Return the (X, Y) coordinate for the center point of the cell that contains the specified text.  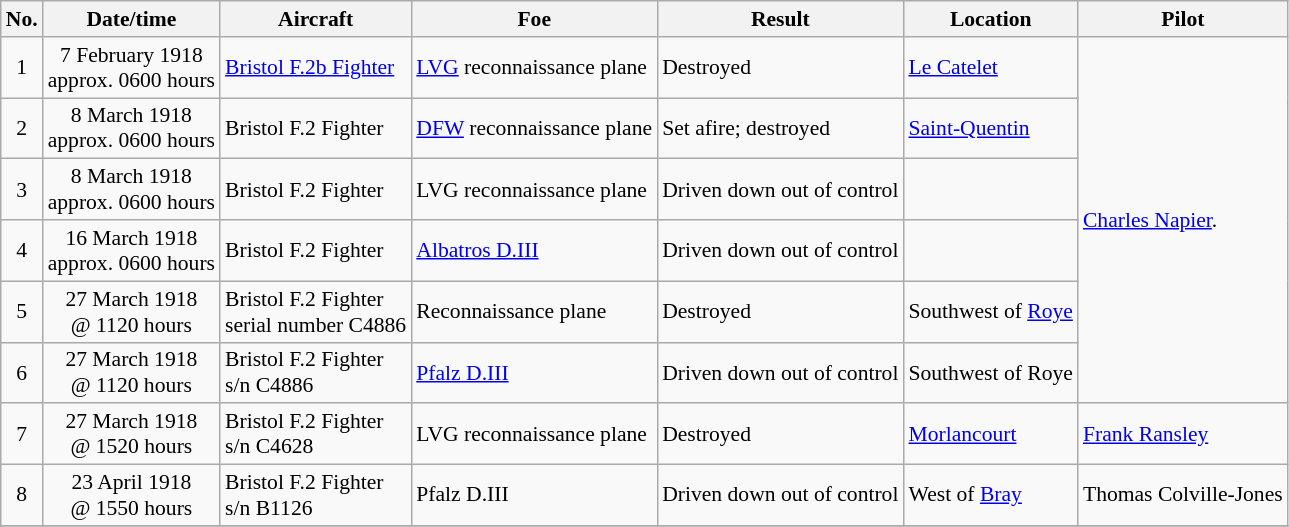
Morlancourt (990, 434)
Bristol F.2 Fighters/n B1126 (316, 496)
Saint-Quentin (990, 128)
4 (22, 250)
16 March 1918approx. 0600 hours (132, 250)
Bristol F.2 Fighterserial number C4886 (316, 312)
1 (22, 68)
Reconnaissance plane (534, 312)
DFW reconnaissance plane (534, 128)
5 (22, 312)
West of Bray (990, 496)
Foe (534, 19)
Aircraft (316, 19)
No. (22, 19)
Bristol F.2b Fighter (316, 68)
23 April 1918@ 1550 hours (132, 496)
Set afire; destroyed (780, 128)
8 (22, 496)
Le Catelet (990, 68)
Result (780, 19)
2 (22, 128)
7 (22, 434)
Pilot (1183, 19)
Location (990, 19)
7 February 1918approx. 0600 hours (132, 68)
Date/time (132, 19)
3 (22, 190)
Frank Ransley (1183, 434)
Thomas Colville-Jones (1183, 496)
27 March 1918@ 1520 hours (132, 434)
Charles Napier. (1183, 220)
Bristol F.2 Fighters/n C4886 (316, 372)
Bristol F.2 Fighters/n C4628 (316, 434)
6 (22, 372)
Albatros D.III (534, 250)
